Determine the (x, y) coordinate at the center of the cell enclosing the given text.  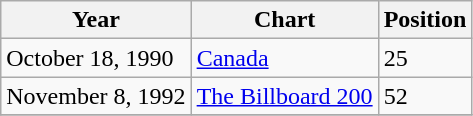
October 18, 1990 (96, 58)
Canada (284, 58)
Position (425, 20)
52 (425, 96)
The Billboard 200 (284, 96)
25 (425, 58)
Chart (284, 20)
November 8, 1992 (96, 96)
Year (96, 20)
